Extract the [X, Y] coordinate from the center of the cell holding the provided text.  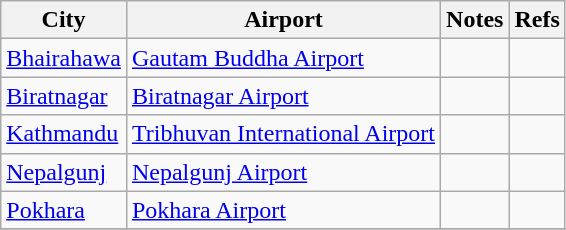
Kathmandu [64, 134]
Nepalgunj [64, 172]
Refs [537, 20]
Nepalgunj Airport [283, 172]
Pokhara Airport [283, 210]
City [64, 20]
Bhairahawa [64, 58]
Biratnagar Airport [283, 96]
Biratnagar [64, 96]
Tribhuvan International Airport [283, 134]
Notes [475, 20]
Airport [283, 20]
Gautam Buddha Airport [283, 58]
Pokhara [64, 210]
